From the cell containing the given text, extract its center point as (X, Y) coordinate. 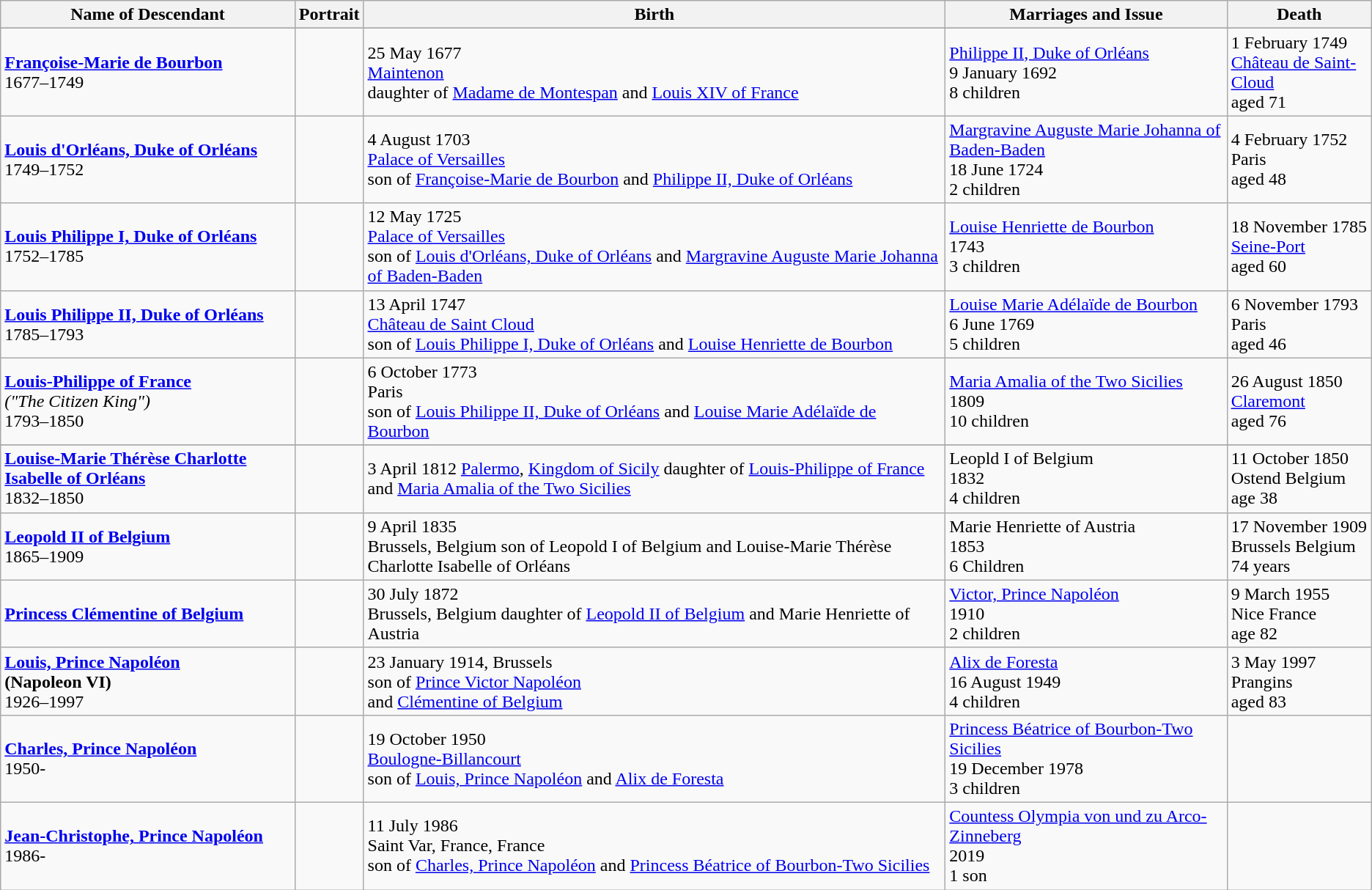
6 October 1773Parisson of Louis Philippe II, Duke of Orléans and Louise Marie Adélaïde de Bourbon (654, 402)
Marie Henriette of Austria18536 Children (1086, 546)
Princess Béatrice of Bourbon-Two Sicilies19 December 19783 children (1086, 758)
Death (1299, 15)
4 February 1752Parisaged 48 (1299, 160)
25 May 1677Maintenondaughter of Madame de Montespan and Louis XIV of France (654, 72)
Louise Marie Adélaïde de Bourbon6 June 17695 children (1086, 324)
26 August 1850Claremontaged 76 (1299, 402)
Louis d'Orléans, Duke of Orléans1749–1752 (148, 160)
17 November 1909Brussels Belgium74 years (1299, 546)
4 August 1703Palace of Versaillesson of Françoise-Marie de Bourbon and Philippe II, Duke of Orléans (654, 160)
6 November 1793Parisaged 46 (1299, 324)
9 April 1835Brussels, Belgium son of Leopold I of Belgium and Louise-Marie Thérèse Charlotte Isabelle of Orléans (654, 546)
Louise-Marie Thérèse Charlotte Isabelle of Orléans1832–1850 (148, 479)
Louis Philippe II, Duke of Orléans1785–1793 (148, 324)
Margravine Auguste Marie Johanna of Baden-Baden18 June 17242 children (1086, 160)
Leopld I of Belgium18324 children (1086, 479)
19 October 1950Boulogne-Billancourtson of Louis, Prince Napoléon and Alix de Foresta (654, 758)
23 January 1914, Brusselsson of Prince Victor Napoléonand Clémentine of Belgium (654, 681)
Louis, Prince Napoléon(Napoleon VI)1926–1997 (148, 681)
30 July 1872 Brussels, Belgium daughter of Leopold II of Belgium and Marie Henriette of Austria (654, 614)
Portrait (329, 15)
Louis-Philippe of France("The Citizen King")1793–1850 (148, 402)
18 November 1785Seine-Portaged 60 (1299, 246)
12 May 1725Palace of Versaillesson of Louis d'Orléans, Duke of Orléans and Margravine Auguste Marie Johanna of Baden-Baden (654, 246)
Victor, Prince Napoléon19102 children (1086, 614)
Leopold II of Belgium1865–1909 (148, 546)
11 October 1850Ostend Belgiumage 38 (1299, 479)
Countess Olympia von und zu Arco-Zinneberg20191 son (1086, 846)
Alix de Foresta16 August 19494 children (1086, 681)
Philippe II, Duke of Orléans9 January 16928 children (1086, 72)
Birth (654, 15)
Louis Philippe I, Duke of Orléans1752–1785 (148, 246)
Jean-Christophe, Prince Napoléon1986- (148, 846)
9 March 1955Nice Franceage 82 (1299, 614)
Charles, Prince Napoléon1950- (148, 758)
3 May 1997Pranginsaged 83 (1299, 681)
3 April 1812 Palermo, Kingdom of Sicily daughter of Louis-Philippe of France and Maria Amalia of the Two Sicilies (654, 479)
Name of Descendant (148, 15)
Louise Henriette de Bourbon17433 children (1086, 246)
Marriages and Issue (1086, 15)
Princess Clémentine of Belgium (148, 614)
Françoise-Marie de Bourbon1677–1749 (148, 72)
Maria Amalia of the Two Sicilies180910 children (1086, 402)
11 July 1986Saint Var, France, Franceson of Charles, Prince Napoléon and Princess Béatrice of Bourbon-Two Sicilies (654, 846)
1 February 1749Château de Saint-Cloudaged 71 (1299, 72)
13 April 1747Château de Saint Cloudson of Louis Philippe I, Duke of Orléans and Louise Henriette de Bourbon (654, 324)
